Provide the [X, Y] coordinate of the cell's center where the given text is located.  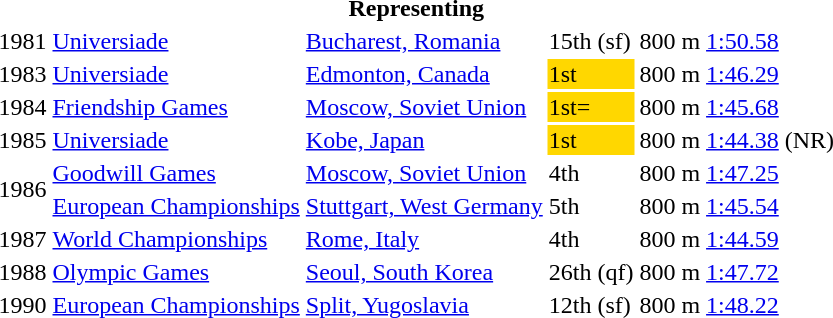
Kobe, Japan [424, 140]
Olympic Games [176, 272]
5th [591, 206]
Seoul, South Korea [424, 272]
Friendship Games [176, 107]
European Championships [176, 206]
Rome, Italy [424, 239]
Goodwill Games [176, 173]
Edmonton, Canada [424, 74]
1st= [591, 107]
26th (qf) [591, 272]
World Championships [176, 239]
Bucharest, Romania [424, 41]
Stuttgart, West Germany [424, 206]
15th (sf) [591, 41]
